Find where the given text appears and provide that cell's center as [X, Y] coordinate. 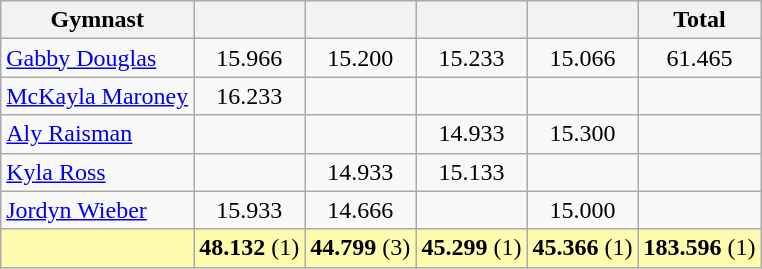
Aly Raisman [98, 134]
15.233 [472, 58]
183.596 (1) [700, 248]
McKayla Maroney [98, 96]
Jordyn Wieber [98, 210]
14.666 [360, 210]
Gabby Douglas [98, 58]
15.200 [360, 58]
48.132 (1) [250, 248]
15.066 [582, 58]
15.133 [472, 172]
Total [700, 20]
Gymnast [98, 20]
45.299 (1) [472, 248]
15.966 [250, 58]
15.000 [582, 210]
61.465 [700, 58]
44.799 (3) [360, 248]
16.233 [250, 96]
15.933 [250, 210]
45.366 (1) [582, 248]
15.300 [582, 134]
Kyla Ross [98, 172]
